Determine the [X, Y] coordinate at the center of the cell enclosing the given text.  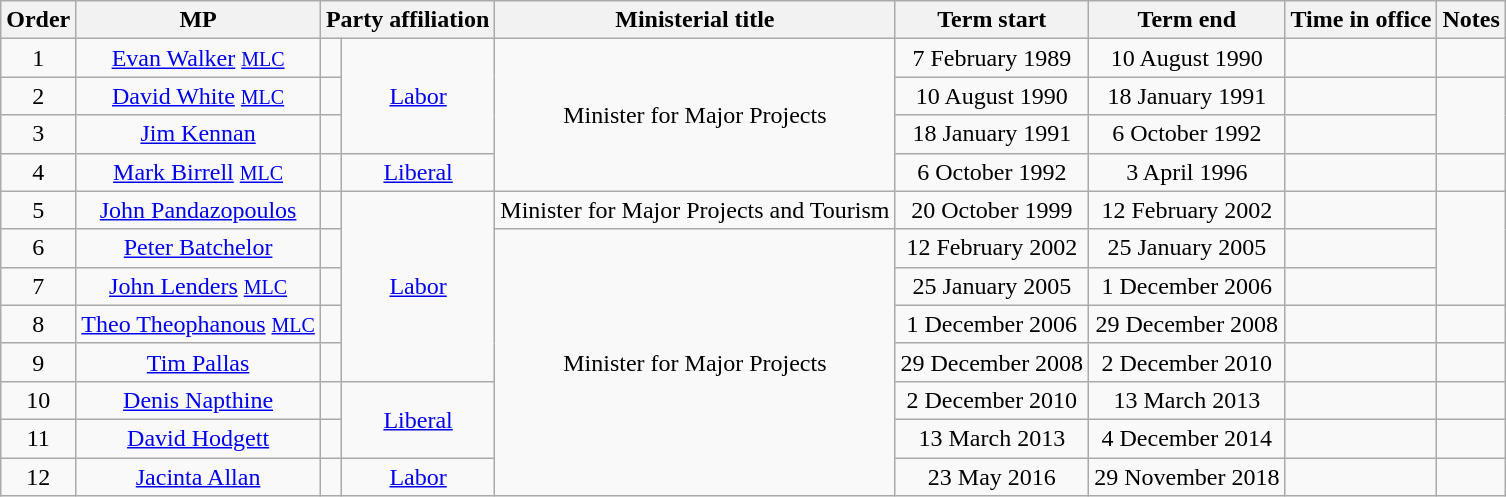
MP [198, 20]
29 November 2018 [1187, 477]
9 [38, 362]
Theo Theophanous MLC [198, 324]
Ministerial title [695, 20]
6 [38, 248]
23 May 2016 [992, 477]
4 [38, 172]
David Hodgett [198, 438]
Term start [992, 20]
12 [38, 477]
John Pandazopoulos [198, 210]
Evan Walker MLC [198, 58]
10 [38, 400]
7 February 1989 [992, 58]
11 [38, 438]
Denis Napthine [198, 400]
20 October 1999 [992, 210]
Jim Kennan [198, 134]
2 [38, 96]
Jacinta Allan [198, 477]
3 April 1996 [1187, 172]
Peter Batchelor [198, 248]
4 December 2014 [1187, 438]
Tim Pallas [198, 362]
David White MLC [198, 96]
8 [38, 324]
Term end [1187, 20]
Mark Birrell MLC [198, 172]
5 [38, 210]
Minister for Major Projects and Tourism [695, 210]
Time in office [1361, 20]
John Lenders MLC [198, 286]
7 [38, 286]
Notes [1471, 20]
3 [38, 134]
Party affiliation [407, 20]
Order [38, 20]
1 [38, 58]
